For the text-containing cell, return its midpoint in [X, Y] coordinate format. 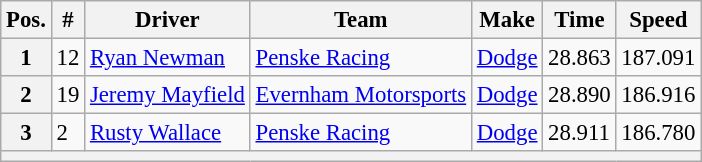
Evernham Motorsports [360, 95]
28.863 [580, 58]
28.911 [580, 133]
Team [360, 20]
# [68, 20]
186.916 [658, 95]
187.091 [658, 58]
Time [580, 20]
Rusty Wallace [168, 133]
Ryan Newman [168, 58]
186.780 [658, 133]
28.890 [580, 95]
Pos. [26, 20]
Make [506, 20]
12 [68, 58]
Driver [168, 20]
1 [26, 58]
Speed [658, 20]
Jeremy Mayfield [168, 95]
19 [68, 95]
3 [26, 133]
